Detect which cell encompasses the target text, then output its [x, y] center coordinate. 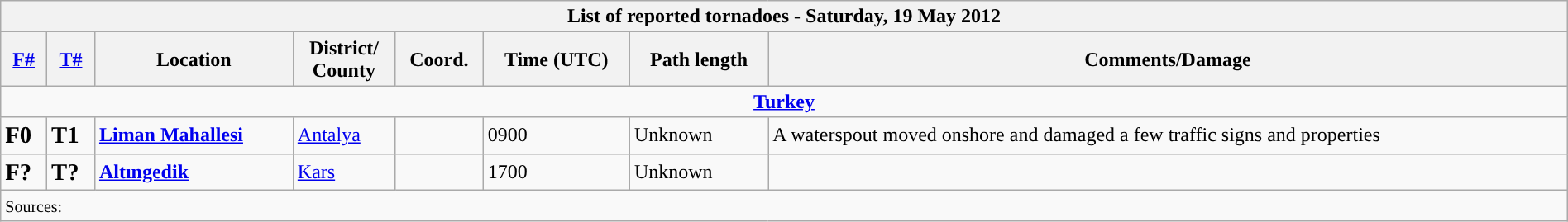
Sources: [784, 205]
Turkey [784, 102]
Altıngedik [194, 172]
Comments/Damage [1168, 59]
District/County [344, 59]
1700 [556, 172]
Path length [698, 59]
F# [24, 59]
Antalya [344, 135]
A waterspout moved onshore and damaged a few traffic signs and properties [1168, 135]
0900 [556, 135]
Time (UTC) [556, 59]
T# [71, 59]
Location [194, 59]
Coord. [438, 59]
Kars [344, 172]
Liman Mahallesi [194, 135]
T? [71, 172]
F0 [24, 135]
T1 [71, 135]
F? [24, 172]
List of reported tornadoes - Saturday, 19 May 2012 [784, 17]
